Extract the [X, Y] coordinate from the center of the cell holding the provided text.  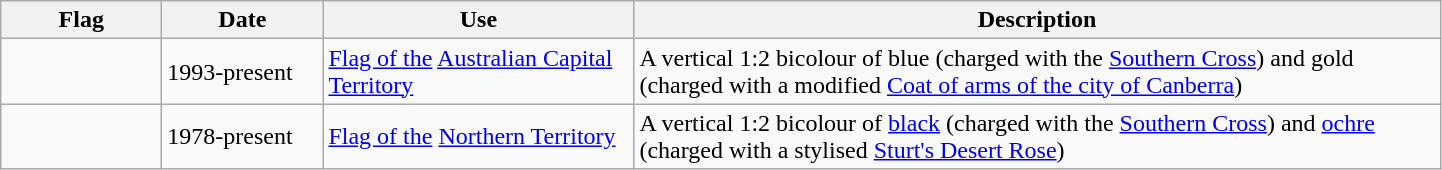
Date [242, 20]
Flag of the Northern Territory [478, 136]
Description [1037, 20]
Flag of the Australian Capital Territory [478, 72]
1978-present [242, 136]
A vertical 1:2 bicolour of blue (charged with the Southern Cross) and gold (charged with a modified Coat of arms of the city of Canberra) [1037, 72]
Flag [82, 20]
Use [478, 20]
1993-present [242, 72]
A vertical 1:2 bicolour of black (charged with the Southern Cross) and ochre (charged with a stylised Sturt's Desert Rose) [1037, 136]
